From the cell containing the given text, extract its center point as (X, Y) coordinate. 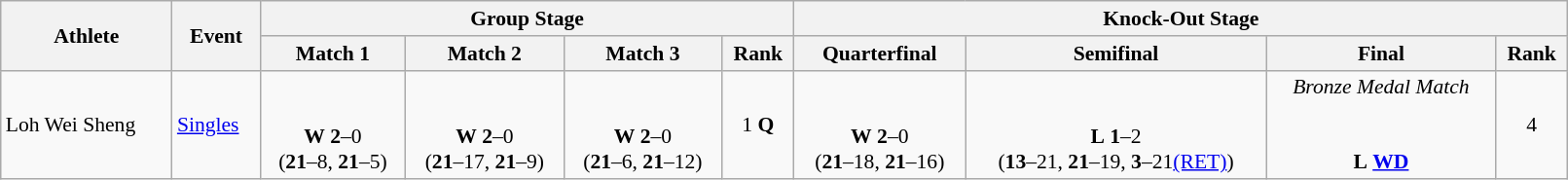
Singles (216, 125)
1 Q (758, 125)
4 (1531, 125)
Quarterfinal (880, 54)
W 2–0 (21–8, 21–5) (333, 125)
L 1–2 (13–21, 21–19, 3–21(RET)) (1116, 125)
W 2–0 (21–18, 21–16) (880, 125)
Group Stage (528, 18)
Match 1 (333, 54)
Match 2 (485, 54)
Semifinal (1116, 54)
Final (1380, 54)
Match 3 (642, 54)
Bronze Medal Match L WD (1380, 125)
Loh Wei Sheng (87, 125)
Athlete (87, 35)
W 2–0 (21–6, 21–12) (642, 125)
W 2–0 (21–17, 21–9) (485, 125)
Event (216, 35)
Knock-Out Stage (1182, 18)
